Search for the cell housing the specified text and yield its (X, Y) center coordinate. 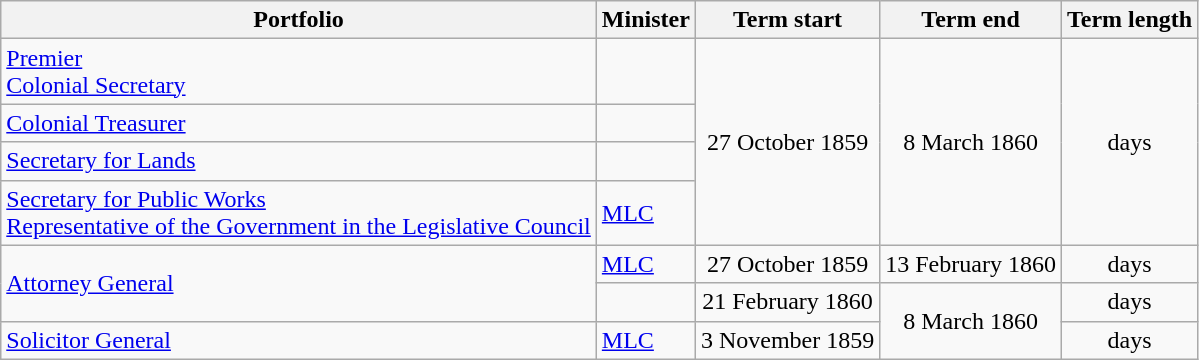
Secretary for Lands (299, 161)
Minister (646, 20)
Secretary for Public WorksRepresentative of the Government in the Legislative Council (299, 212)
Portfolio (299, 20)
Attorney General (299, 283)
13 February 1860 (971, 264)
Term start (787, 20)
Term end (971, 20)
Colonial Treasurer (299, 123)
Term length (1129, 20)
Solicitor General (299, 340)
21 February 1860 (787, 302)
3 November 1859 (787, 340)
PremierColonial Secretary (299, 72)
